From the cell containing the given text, extract its center point as [x, y] coordinate. 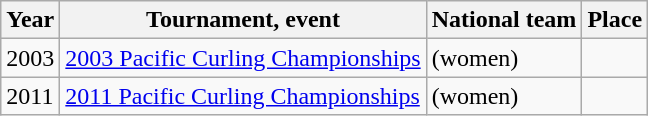
Tournament, event [243, 20]
2011 [30, 96]
Year [30, 20]
National team [504, 20]
2011 Pacific Curling Championships [243, 96]
2003 Pacific Curling Championships [243, 58]
Place [615, 20]
2003 [30, 58]
